Find where the given text appears and provide that cell's center as [X, Y] coordinate. 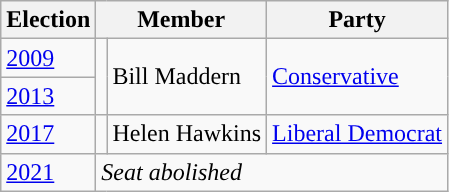
Helen Hawkins [187, 134]
Seat abolished [272, 172]
2021 [48, 172]
Bill Maddern [187, 77]
2013 [48, 96]
2017 [48, 134]
Liberal Democrat [358, 134]
Member [182, 20]
Party [358, 20]
Conservative [358, 77]
Election [48, 20]
2009 [48, 58]
